Identify which cell holds the provided text, then report its [X, Y] central coordinate. 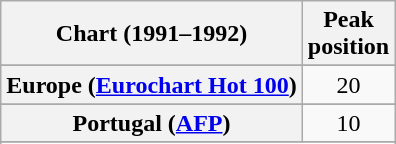
Europe (Eurochart Hot 100) [152, 85]
10 [348, 123]
20 [348, 85]
Chart (1991–1992) [152, 34]
Peakposition [348, 34]
Portugal (AFP) [152, 123]
